Scan for the cell matching the given text and deliver its (x, y) coordinate at center. 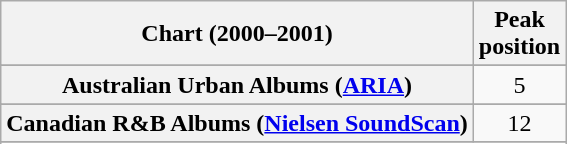
Canadian R&B Albums (Nielsen SoundScan) (238, 123)
Chart (2000–2001) (238, 34)
Australian Urban Albums (ARIA) (238, 85)
12 (519, 123)
Peakposition (519, 34)
5 (519, 85)
